Locate the cell with the specified text and output its (x, y) center coordinate. 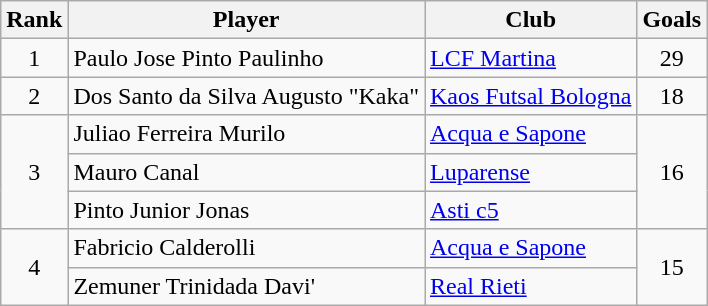
Mauro Canal (246, 172)
2 (34, 96)
Dos Santo da Silva Augusto "Kaka" (246, 96)
16 (672, 172)
Fabricio Calderolli (246, 248)
3 (34, 172)
Kaos Futsal Bologna (530, 96)
Zemuner Trinidada Davi' (246, 286)
LCF Martina (530, 58)
Goals (672, 20)
Juliao Ferreira Murilo (246, 134)
Asti c5 (530, 210)
Club (530, 20)
Paulo Jose Pinto Paulinho (246, 58)
Luparense (530, 172)
Pinto Junior Jonas (246, 210)
29 (672, 58)
Real Rieti (530, 286)
15 (672, 267)
4 (34, 267)
Rank (34, 20)
Player (246, 20)
1 (34, 58)
18 (672, 96)
